For the text-containing cell, return its midpoint in [X, Y] coordinate format. 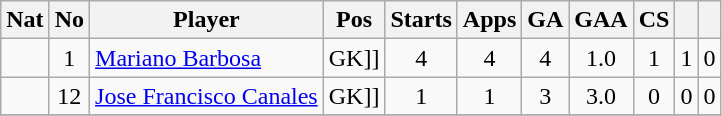
Apps [489, 20]
3.0 [601, 96]
1.0 [601, 58]
3 [546, 96]
GAA [601, 20]
No [69, 20]
CS [654, 20]
GA [546, 20]
Mariano Barbosa [207, 58]
Nat [25, 20]
Jose Francisco Canales [207, 96]
Starts [421, 20]
12 [69, 96]
Player [207, 20]
Pos [354, 20]
